Output the [x, y] coordinate of the center of the cell containing the given text.  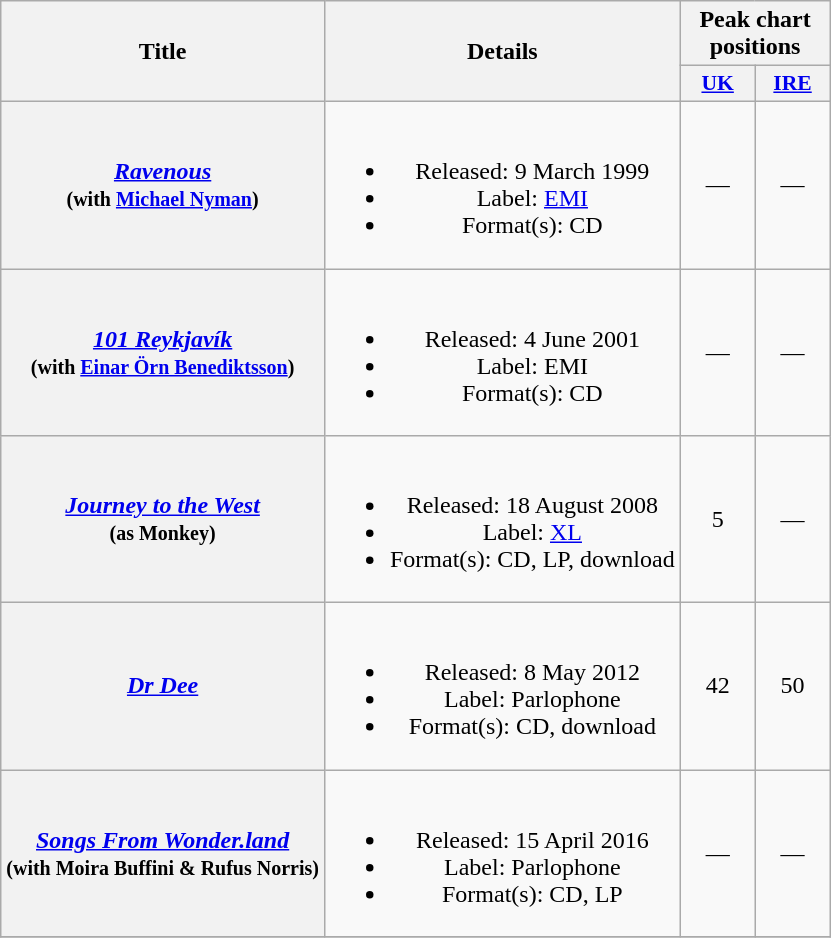
50 [792, 686]
Details [502, 52]
Released: 18 August 2008Label: XLFormat(s): CD, LP, download [502, 520]
Released: 15 April 2016Label: ParlophoneFormat(s): CD, LP [502, 854]
Dr Dee [163, 686]
Ravenous (with Michael Nyman) [163, 184]
Journey to the West (as Monkey) [163, 520]
UK [718, 84]
Released: 8 May 2012Label: ParlophoneFormat(s): CD, download [502, 686]
5 [718, 520]
Peak chart positions [755, 34]
Songs From Wonder.land (with Moira Buffini & Rufus Norris) [163, 854]
Title [163, 52]
42 [718, 686]
101 Reykjavík (with Einar Örn Benediktsson) [163, 352]
IRE [792, 84]
Released: 4 June 2001Label: EMIFormat(s): CD [502, 352]
Released: 9 March 1999Label: EMIFormat(s): CD [502, 184]
